Scan for the cell matching the given text and deliver its [X, Y] coordinate at center. 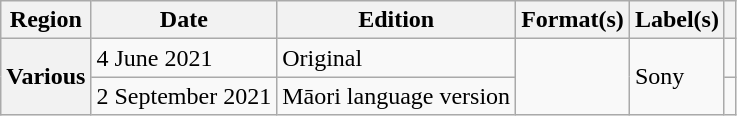
Region [46, 20]
Format(s) [573, 20]
Māori language version [396, 96]
Original [396, 58]
Edition [396, 20]
Label(s) [676, 20]
4 June 2021 [184, 58]
2 September 2021 [184, 96]
Sony [676, 77]
Date [184, 20]
Various [46, 77]
